Return [X, Y] of the center of cell containing provided text 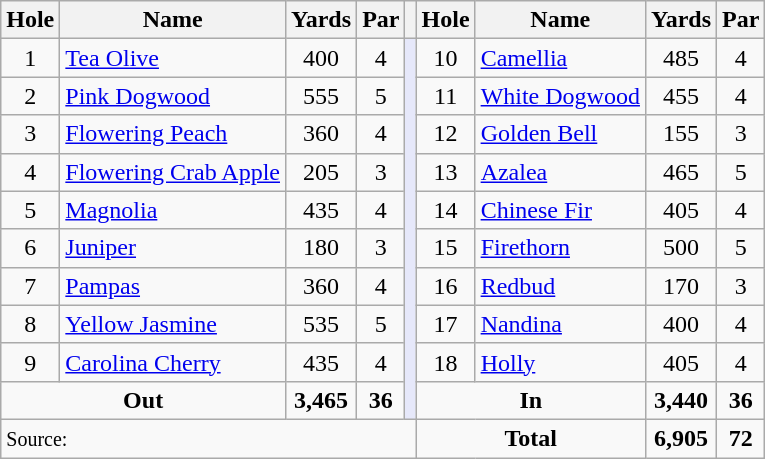
Nandina [560, 324]
10 [446, 58]
Out [144, 400]
15 [446, 248]
455 [680, 96]
Juniper [173, 248]
Carolina Cherry [173, 362]
500 [680, 248]
485 [680, 58]
In [530, 400]
6 [30, 248]
3,440 [680, 400]
12 [446, 134]
555 [322, 96]
Firethorn [560, 248]
Magnolia [173, 210]
535 [322, 324]
White Dogwood [560, 96]
170 [680, 286]
Redbud [560, 286]
18 [446, 362]
16 [446, 286]
Azalea [560, 172]
8 [30, 324]
7 [30, 286]
Source: [208, 438]
Golden Bell [560, 134]
Tea Olive [173, 58]
14 [446, 210]
Holly [560, 362]
17 [446, 324]
9 [30, 362]
155 [680, 134]
Total [530, 438]
3,465 [322, 400]
1 [30, 58]
205 [322, 172]
11 [446, 96]
Chinese Fir [560, 210]
6,905 [680, 438]
180 [322, 248]
Pink Dogwood [173, 96]
Flowering Peach [173, 134]
Camellia [560, 58]
Yellow Jasmine [173, 324]
Pampas [173, 286]
465 [680, 172]
72 [741, 438]
13 [446, 172]
Flowering Crab Apple [173, 172]
2 [30, 96]
